Extract the [x, y] coordinate from the center of the cell holding the provided text.  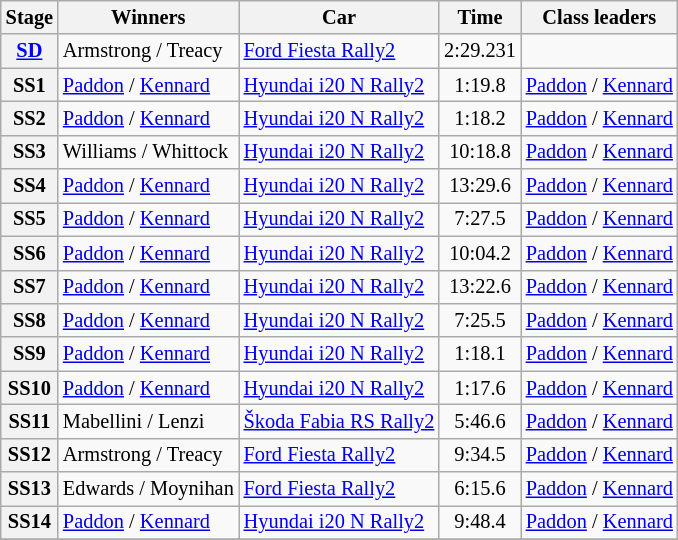
1:18.1 [480, 354]
13:29.6 [480, 186]
10:04.2 [480, 253]
Mabellini / Lenzi [148, 421]
9:34.5 [480, 455]
SS8 [30, 320]
2:29.231 [480, 51]
6:15.6 [480, 489]
Williams / Whittock [148, 152]
5:46.6 [480, 421]
SS10 [30, 388]
SS13 [30, 489]
SS3 [30, 152]
1:19.8 [480, 85]
9:48.4 [480, 522]
SS5 [30, 219]
SD [30, 51]
1:18.2 [480, 118]
SS7 [30, 287]
Edwards / Moynihan [148, 489]
Stage [30, 17]
7:25.5 [480, 320]
Car [340, 17]
13:22.6 [480, 287]
Winners [148, 17]
SS2 [30, 118]
SS6 [30, 253]
SS12 [30, 455]
SS4 [30, 186]
Škoda Fabia RS Rally2 [340, 421]
SS11 [30, 421]
SS1 [30, 85]
SS9 [30, 354]
10:18.8 [480, 152]
Class leaders [600, 17]
SS14 [30, 522]
1:17.6 [480, 388]
Time [480, 17]
7:27.5 [480, 219]
